Return [x, y] of the center of cell containing provided text 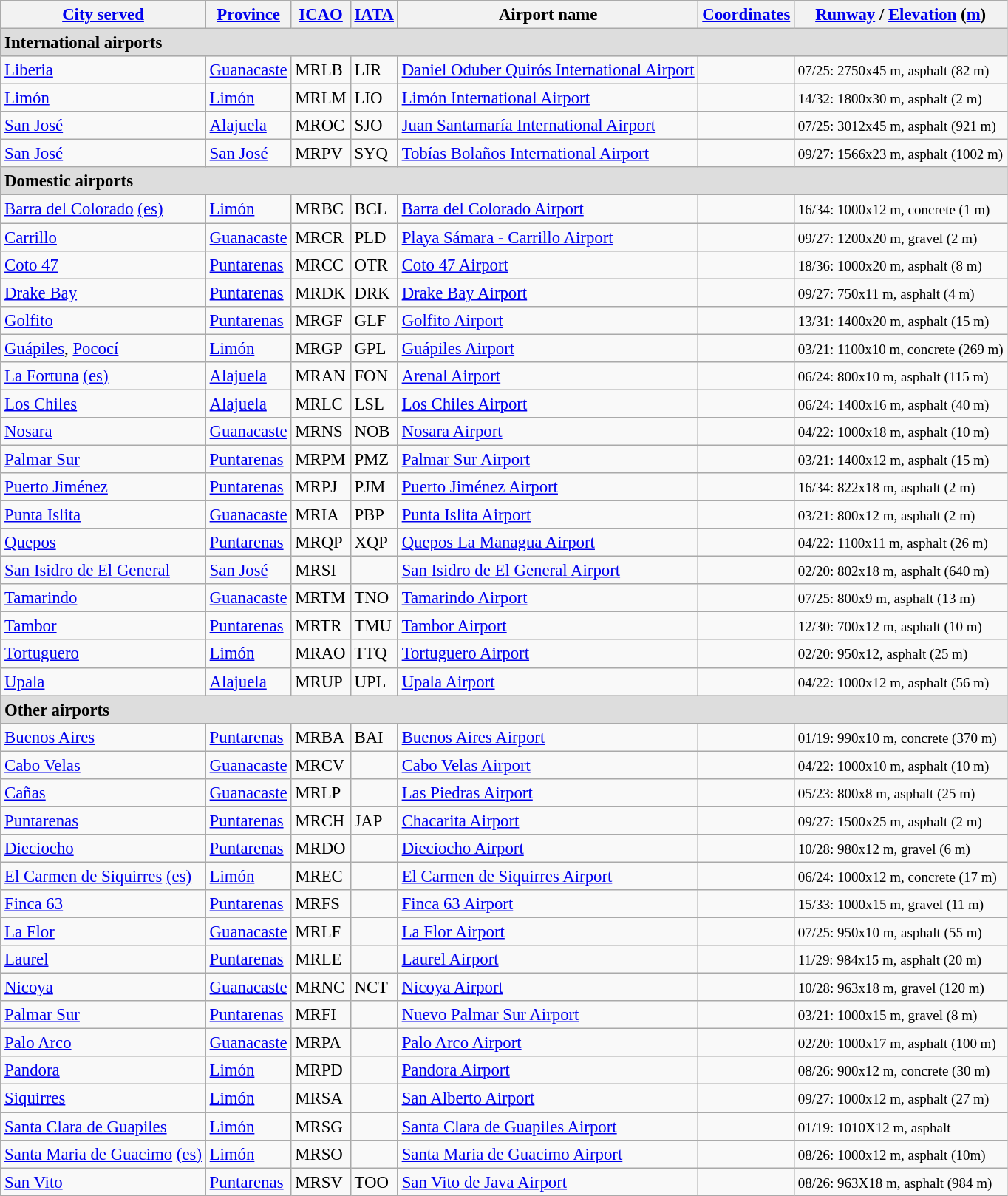
TTQ [374, 654]
MRBC [321, 209]
01/19: 990x10 m, concrete (370 m) [901, 737]
Liberia [103, 70]
Tortuguero [103, 654]
Pandora [103, 1071]
La Flor [103, 932]
MRLE [321, 959]
Santa Maria de Guacimo (es) [103, 1154]
MRBA [321, 737]
San Isidro de El General Airport [548, 571]
San Vito de Java Airport [548, 1182]
NCT [374, 988]
11/29: 984x15 m, asphalt (20 m) [901, 959]
LIR [374, 70]
Domestic airports [504, 181]
Golfito Airport [548, 320]
San Alberto Airport [548, 1098]
Punta Islita Airport [548, 515]
10/28: 980x12 m, gravel (6 m) [901, 849]
Santa Maria de Guacimo Airport [548, 1154]
Guápiles Airport [548, 348]
UPL [374, 682]
Carrillo [103, 237]
MRSA [321, 1098]
MRTM [321, 598]
MRCC [321, 265]
LSL [374, 404]
Playa Sámara - Carrillo Airport [548, 237]
Siquirres [103, 1098]
MRLM [321, 98]
Nuevo Palmar Sur Airport [548, 1015]
MRSV [321, 1182]
Arenal Airport [548, 376]
Limón International Airport [548, 98]
07/25: 950x10 m, asphalt (55 m) [901, 932]
04/22: 1000x10 m, asphalt (10 m) [901, 765]
Laurel [103, 959]
MROC [321, 126]
MRDO [321, 849]
15/33: 1000x15 m, gravel (11 m) [901, 904]
MRPV [321, 154]
08/26: 963X18 m, asphalt (984 m) [901, 1182]
10/28: 963x18 m, gravel (120 m) [901, 988]
Upala [103, 682]
12/30: 700x12 m, asphalt (10 m) [901, 626]
Santa Clara de Guapiles Airport [548, 1127]
Cabo Velas Airport [548, 765]
Buenos Aires Airport [548, 737]
Tambor Airport [548, 626]
FON [374, 376]
Pandora Airport [548, 1071]
Chacarita Airport [548, 820]
18/36: 1000x20 m, asphalt (8 m) [901, 265]
Finca 63 [103, 904]
Golfito [103, 320]
La Fortuna (es) [103, 376]
Puerto Jiménez [103, 487]
02/20: 1000x17 m, asphalt (100 m) [901, 1043]
Coto 47 [103, 265]
City served [103, 15]
DRK [374, 293]
Guápiles, Pococí [103, 348]
09/27: 1566x23 m, asphalt (1002 m) [901, 154]
TMU [374, 626]
GLF [374, 320]
TNO [374, 598]
MRLB [321, 70]
14/32: 1800x30 m, asphalt (2 m) [901, 98]
Santa Clara de Guapiles [103, 1127]
BCL [374, 209]
MRPM [321, 459]
San Isidro de El General [103, 571]
06/24: 1400x16 m, asphalt (40 m) [901, 404]
Buenos Aires [103, 737]
MRQP [321, 543]
Coordinates [746, 15]
09/27: 1200x20 m, gravel (2 m) [901, 237]
MRLP [321, 793]
Finca 63 Airport [548, 904]
Coto 47 Airport [548, 265]
03/21: 1100x10 m, concrete (269 m) [901, 348]
MRPD [321, 1071]
GPL [374, 348]
SYQ [374, 154]
MRCR [321, 237]
07/25: 2750x45 m, asphalt (82 m) [901, 70]
Dieciocho Airport [548, 849]
Airport name [548, 15]
MRLC [321, 404]
16/34: 1000x12 m, concrete (1 m) [901, 209]
ICAO [321, 15]
03/21: 800x12 m, asphalt (2 m) [901, 515]
Cabo Velas [103, 765]
MRUP [321, 682]
PJM [374, 487]
MRPA [321, 1043]
Drake Bay [103, 293]
Dieciocho [103, 849]
PMZ [374, 459]
Upala Airport [548, 682]
El Carmen de Siquirres (es) [103, 876]
JAP [374, 820]
Drake Bay Airport [548, 293]
MRGF [321, 320]
Tambor [103, 626]
09/27: 1500x25 m, asphalt (2 m) [901, 820]
BAI [374, 737]
04/22: 1000x12 m, asphalt (56 m) [901, 682]
Barra del Colorado (es) [103, 209]
MRNS [321, 432]
MRCV [321, 765]
Nosara Airport [548, 432]
Los Chiles Airport [548, 404]
04/22: 1000x18 m, asphalt (10 m) [901, 432]
Juan Santamaría International Airport [548, 126]
TOO [374, 1182]
MRAO [321, 654]
OTR [374, 265]
09/27: 750x11 m, asphalt (4 m) [901, 293]
El Carmen de Siquirres Airport [548, 876]
MRFI [321, 1015]
MRSG [321, 1127]
09/27: 1000x12 m, asphalt (27 m) [901, 1098]
Las Piedras Airport [548, 793]
02/20: 802x18 m, asphalt (640 m) [901, 571]
Palo Arco Airport [548, 1043]
LIO [374, 98]
Tortuguero Airport [548, 654]
Tamarindo Airport [548, 598]
SJO [374, 126]
San Vito [103, 1182]
Nosara [103, 432]
06/24: 1000x12 m, concrete (17 m) [901, 876]
MRLF [321, 932]
Tobías Bolaños International Airport [548, 154]
Runway / Elevation (m) [901, 15]
Nicoya Airport [548, 988]
MRCH [321, 820]
01/19: 1010X12 m, asphalt [901, 1127]
Los Chiles [103, 404]
Cañas [103, 793]
MRSO [321, 1154]
Puerto Jiménez Airport [548, 487]
Palo Arco [103, 1043]
Laurel Airport [548, 959]
Quepos La Managua Airport [548, 543]
MRPJ [321, 487]
04/22: 1100x11 m, asphalt (26 m) [901, 543]
MRSI [321, 571]
La Flor Airport [548, 932]
Nicoya [103, 988]
02/20: 950x12, asphalt (25 m) [901, 654]
MRIA [321, 515]
MRTR [321, 626]
Palmar Sur Airport [548, 459]
13/31: 1400x20 m, asphalt (15 m) [901, 320]
NOB [374, 432]
MRDK [321, 293]
MRNC [321, 988]
08/26: 900x12 m, concrete (30 m) [901, 1071]
05/23: 800x8 m, asphalt (25 m) [901, 793]
03/21: 1000x15 m, gravel (8 m) [901, 1015]
07/25: 3012x45 m, asphalt (921 m) [901, 126]
Punta Islita [103, 515]
MRGP [321, 348]
Other airports [504, 710]
16/34: 822x18 m, asphalt (2 m) [901, 487]
Daniel Oduber Quirós International Airport [548, 70]
PBP [374, 515]
Province [248, 15]
MRAN [321, 376]
03/21: 1400x12 m, asphalt (15 m) [901, 459]
MREC [321, 876]
Quepos [103, 543]
Barra del Colorado Airport [548, 209]
07/25: 800x9 m, asphalt (13 m) [901, 598]
PLD [374, 237]
Tamarindo [103, 598]
IATA [374, 15]
06/24: 800x10 m, asphalt (115 m) [901, 376]
International airports [504, 43]
08/26: 1000x12 m, asphalt (10m) [901, 1154]
MRFS [321, 904]
XQP [374, 543]
